Locate the cell with the specified text and output its [x, y] center coordinate. 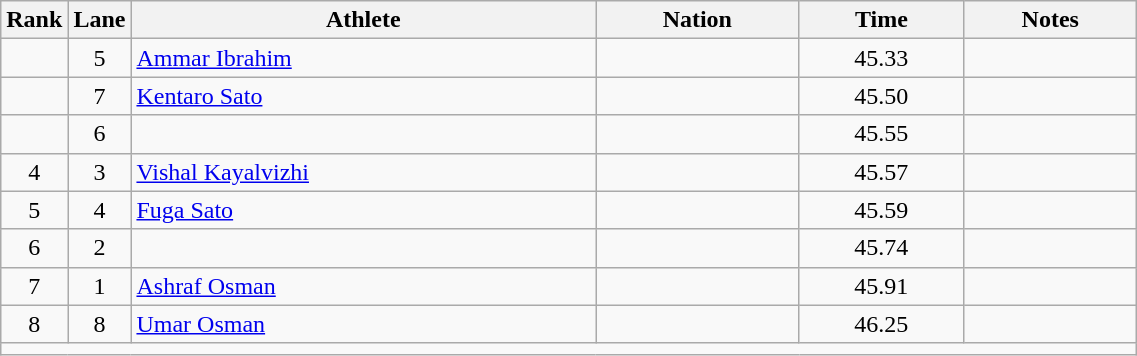
45.74 [882, 248]
Lane [100, 20]
Rank [34, 20]
45.91 [882, 286]
Notes [1050, 20]
3 [100, 172]
Vishal Kayalvizhi [364, 172]
45.33 [882, 58]
45.59 [882, 210]
46.25 [882, 324]
Fuga Sato [364, 210]
1 [100, 286]
Athlete [364, 20]
Time [882, 20]
Nation [698, 20]
Kentaro Sato [364, 96]
45.50 [882, 96]
2 [100, 248]
Umar Osman [364, 324]
45.55 [882, 134]
Ammar Ibrahim [364, 58]
Ashraf Osman [364, 286]
45.57 [882, 172]
